Return the (X, Y) coordinate for the center point of the cell that contains the specified text.  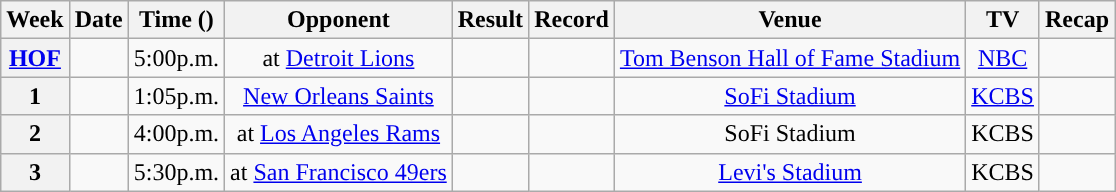
New Orleans Saints (339, 96)
Result (490, 20)
3 (35, 172)
Time () (176, 20)
at Los Angeles Rams (339, 134)
at San Francisco 49ers (339, 172)
Date (98, 20)
Opponent (339, 20)
Levi's Stadium (790, 172)
at Detroit Lions (339, 58)
5:00p.m. (176, 58)
2 (35, 134)
Week (35, 20)
5:30p.m. (176, 172)
Recap (1076, 20)
HOF (35, 58)
4:00p.m. (176, 134)
1:05p.m. (176, 96)
Tom Benson Hall of Fame Stadium (790, 58)
Venue (790, 20)
Record (572, 20)
1 (35, 96)
TV (1003, 20)
NBC (1003, 58)
